Search for the cell housing the specified text and yield its [x, y] center coordinate. 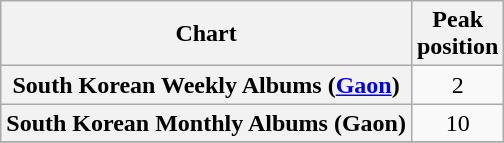
10 [457, 123]
2 [457, 85]
Chart [206, 34]
South Korean Weekly Albums (Gaon) [206, 85]
Peak position [457, 34]
South Korean Monthly Albums (Gaon) [206, 123]
